Identify which cell holds the provided text, then report its [x, y] central coordinate. 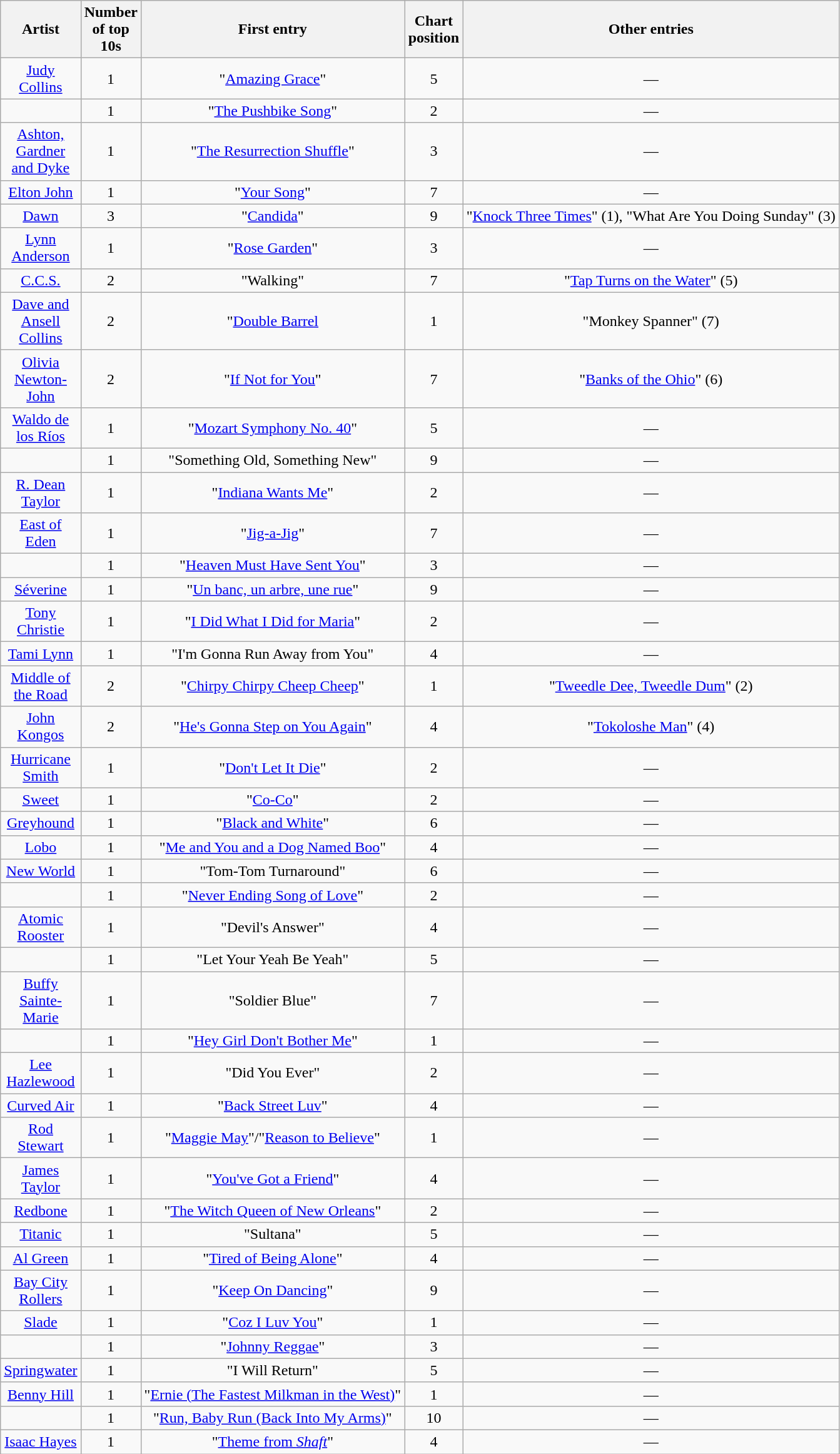
Atomic Rooster [41, 927]
"Knock Three Times" (1), "What Are You Doing Sunday" (3) [650, 216]
"Your Song" [273, 192]
Middle of the Road [41, 686]
Dawn [41, 216]
"Amazing Grace" [273, 79]
"Sultana" [273, 1234]
John Kongos [41, 727]
Hurricane Smith [41, 767]
"You've Got a Friend" [273, 1179]
"Black and White" [273, 823]
"Did You Ever" [273, 1074]
"Johnny Reggae" [273, 1346]
"Never Ending Song of Love" [273, 895]
"Indiana Wants Me" [273, 492]
10 [434, 1418]
Number of top 10s [111, 29]
Tony Christie [41, 622]
"Hey Girl Don't Bother Me" [273, 1041]
"Un banc, un arbre, une rue" [273, 589]
"Chirpy Chirpy Cheep Cheep" [273, 686]
First entry [273, 29]
"The Resurrection Shuffle" [273, 151]
Elton John [41, 192]
"Coz I Luv You" [273, 1323]
"Something Old, Something New" [273, 460]
"Tom-Tom Turnaround" [273, 871]
Chart position [434, 29]
Benny Hill [41, 1394]
"Ernie (The Fastest Milkman in the West)" [273, 1394]
"Rose Garden" [273, 248]
"Tired of Being Alone" [273, 1258]
"Let Your Yeah Be Yeah" [273, 959]
"Tweedle Dee, Tweedle Dum" (2) [650, 686]
Séverine [41, 589]
"Theme from Shaft" [273, 1441]
Isaac Hayes [41, 1441]
"Me and You and a Dog Named Boo" [273, 847]
"I'm Gonna Run Away from You" [273, 654]
"Maggie May"/"Reason to Believe" [273, 1137]
Lee Hazlewood [41, 1074]
"I Did What I Did for Maria" [273, 622]
Redbone [41, 1211]
Other entries [650, 29]
"Keep On Dancing" [273, 1290]
Curved Air [41, 1106]
Greyhound [41, 823]
Titanic [41, 1234]
"He's Gonna Step on You Again" [273, 727]
C.C.S. [41, 280]
R. Dean Taylor [41, 492]
James Taylor [41, 1179]
Waldo de los Ríos [41, 428]
"Walking" [273, 280]
"Double Barrel [273, 321]
"Soldier Blue" [273, 1000]
Rod Stewart [41, 1137]
"Run, Baby Run (Back Into My Arms)" [273, 1418]
"Tokoloshe Man" (4) [650, 727]
"Co-Co" [273, 800]
"Heaven Must Have Sent You" [273, 566]
Lynn Anderson [41, 248]
"Devil's Answer" [273, 927]
East of Eden [41, 533]
Olivia Newton-John [41, 379]
Tami Lynn [41, 654]
New World [41, 871]
Judy Collins [41, 79]
"I Will Return" [273, 1370]
Springwater [41, 1370]
"Mozart Symphony No. 40" [273, 428]
Sweet [41, 800]
Al Green [41, 1258]
Dave and Ansell Collins [41, 321]
"The Pushbike Song" [273, 111]
"Monkey Spanner" (7) [650, 321]
Lobo [41, 847]
"Tap Turns on the Water" (5) [650, 280]
"The Witch Queen of New Orleans" [273, 1211]
"Don't Let It Die" [273, 767]
"Candida" [273, 216]
Bay City Rollers [41, 1290]
Ashton, Gardner and Dyke [41, 151]
Artist [41, 29]
"Banks of the Ohio" (6) [650, 379]
"Back Street Luv" [273, 1106]
"If Not for You" [273, 379]
Buffy Sainte-Marie [41, 1000]
Slade [41, 1323]
"Jig-a-Jig" [273, 533]
